Search for the cell housing the specified text and yield its [x, y] center coordinate. 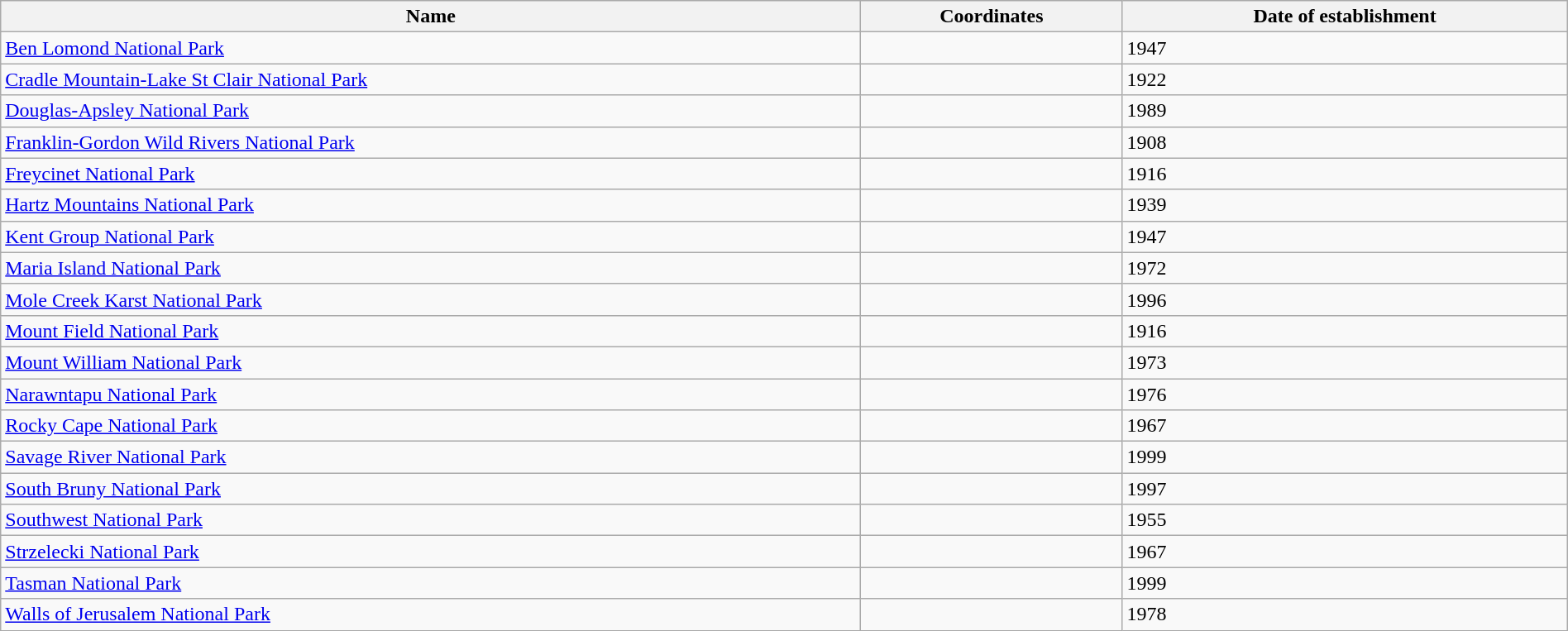
Narawntapu National Park [431, 394]
1997 [1345, 489]
Strzelecki National Park [431, 552]
Walls of Jerusalem National Park [431, 614]
1939 [1345, 205]
Mole Creek Karst National Park [431, 299]
Name [431, 17]
Date of establishment [1345, 17]
Douglas-Apsley National Park [431, 111]
1996 [1345, 299]
Mount Field National Park [431, 331]
Hartz Mountains National Park [431, 205]
Maria Island National Park [431, 268]
Ben Lomond National Park [431, 48]
1989 [1345, 111]
Rocky Cape National Park [431, 426]
1922 [1345, 79]
1973 [1345, 362]
1955 [1345, 520]
Franklin-Gordon Wild Rivers National Park [431, 142]
Mount William National Park [431, 362]
1972 [1345, 268]
Cradle Mountain-Lake St Clair National Park [431, 79]
Savage River National Park [431, 457]
Kent Group National Park [431, 237]
South Bruny National Park [431, 489]
1978 [1345, 614]
1976 [1345, 394]
Southwest National Park [431, 520]
Coordinates [992, 17]
Freycinet National Park [431, 174]
Tasman National Park [431, 583]
1908 [1345, 142]
